Locate the cell with the specified text and output its (x, y) center coordinate. 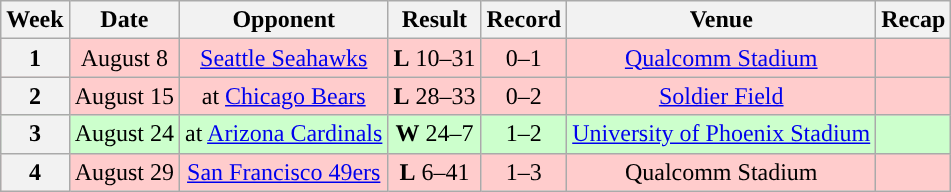
W 24–7 (434, 134)
1–3 (524, 172)
Soldier Field (722, 96)
4 (35, 172)
August 24 (124, 134)
Date (124, 20)
August 15 (124, 96)
L 28–33 (434, 96)
1 (35, 58)
August 8 (124, 58)
0–2 (524, 96)
University of Phoenix Stadium (722, 134)
Recap (914, 20)
at Arizona Cardinals (284, 134)
at Chicago Bears (284, 96)
3 (35, 134)
2 (35, 96)
Week (35, 20)
Result (434, 20)
Opponent (284, 20)
L 10–31 (434, 58)
0–1 (524, 58)
San Francisco 49ers (284, 172)
1–2 (524, 134)
Seattle Seahawks (284, 58)
Venue (722, 20)
August 29 (124, 172)
Record (524, 20)
L 6–41 (434, 172)
